For the text-containing cell, return its midpoint in (x, y) coordinate format. 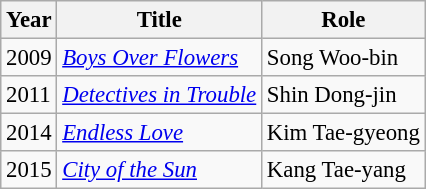
Endless Love (160, 133)
Year (29, 20)
Role (344, 20)
2014 (29, 133)
2015 (29, 170)
2011 (29, 95)
Detectives in Trouble (160, 95)
Kim Tae-gyeong (344, 133)
Title (160, 20)
City of the Sun (160, 170)
2009 (29, 58)
Kang Tae-yang (344, 170)
Song Woo-bin (344, 58)
Shin Dong-jin (344, 95)
Boys Over Flowers (160, 58)
